Scan for the cell matching the given text and deliver its (x, y) coordinate at center. 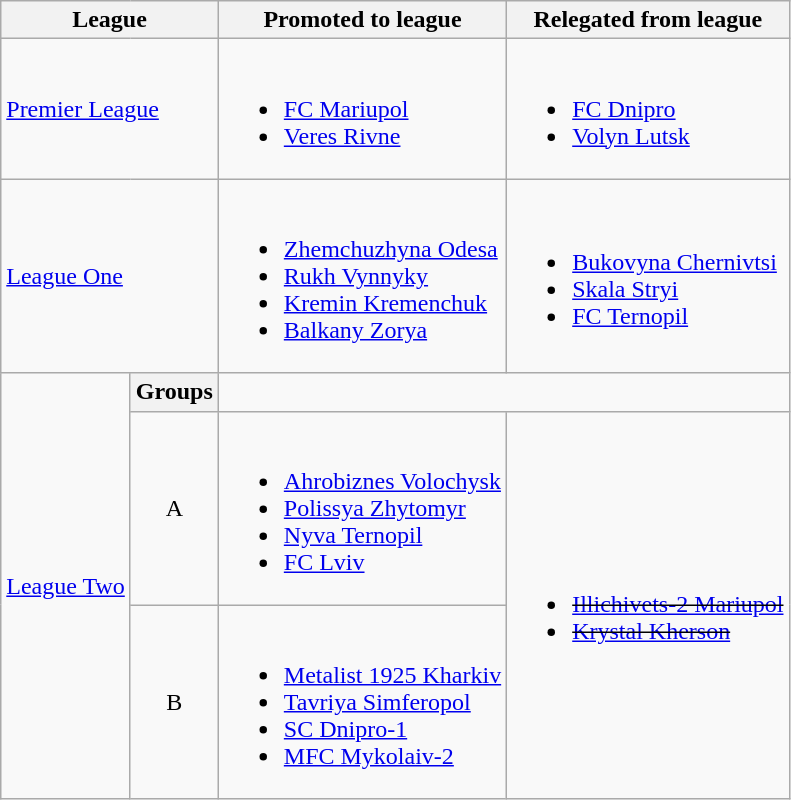
FC MariupolVeres Rivne (362, 109)
Promoted to league (362, 20)
Bukovyna ChernivtsiSkala StryiFC Ternopil (648, 276)
League Two (66, 586)
Relegated from league (648, 20)
Metalist 1925 KharkivTavriya SimferopolSC Dnipro-1MFC Mykolaiv-2 (362, 702)
Zhemchuzhyna OdesaRukh VynnykyKremin KremenchukBalkany Zorya (362, 276)
FC Dnipro Volyn Lutsk (648, 109)
League One (110, 276)
A (174, 508)
Groups (174, 392)
Illichivets-2 MariupolKrystal Kherson (648, 605)
Ahrobiznes VolochyskPolissya ZhytomyrNyva TernopilFC Lviv (362, 508)
Premier League (110, 109)
League (110, 20)
B (174, 702)
